Return [X, Y] of the center of cell containing provided text 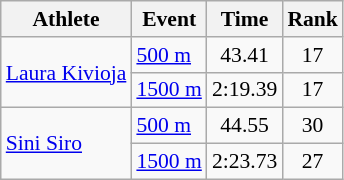
Event [168, 19]
27 [312, 162]
Sini Siro [66, 144]
Laura Kivioja [66, 72]
30 [312, 126]
2:23.73 [244, 162]
2:19.39 [244, 90]
Athlete [66, 19]
43.41 [244, 55]
Rank [312, 19]
44.55 [244, 126]
Time [244, 19]
